Provide the [x, y] coordinate of the cell's center where the given text is located.  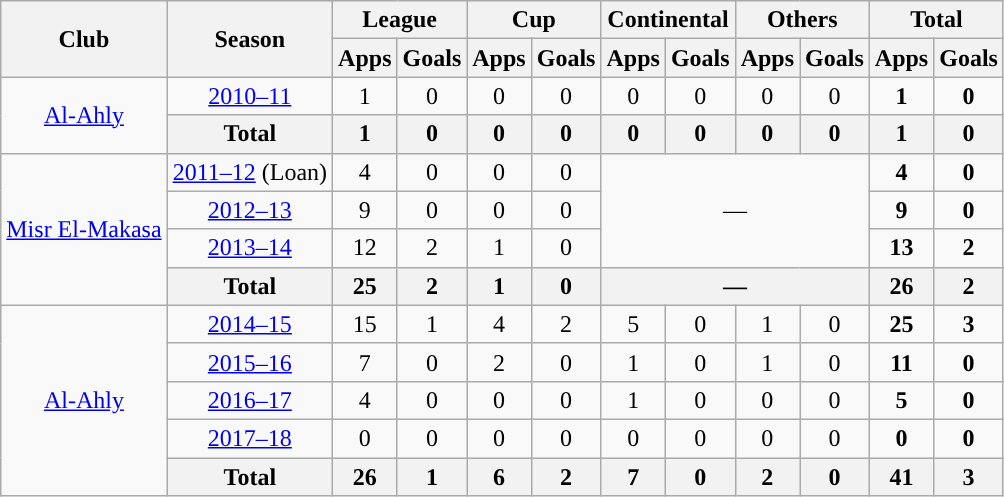
2017–18 [250, 438]
6 [499, 477]
League [400, 20]
2010–11 [250, 96]
Continental [668, 20]
2011–12 (Loan) [250, 172]
Misr El-Makasa [84, 229]
2013–14 [250, 248]
2015–16 [250, 362]
41 [901, 477]
Club [84, 39]
13 [901, 248]
15 [365, 324]
Cup [534, 20]
12 [365, 248]
2016–17 [250, 400]
Season [250, 39]
2014–15 [250, 324]
2012–13 [250, 210]
Others [802, 20]
11 [901, 362]
